Extract the (X, Y) coordinate from the center of the cell holding the provided text.  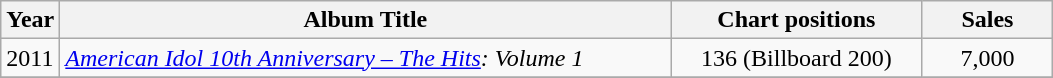
136 (Billboard 200) (796, 58)
Album Title (366, 20)
7,000 (988, 58)
Year (30, 20)
Sales (988, 20)
2011 (30, 58)
Chart positions (796, 20)
American Idol 10th Anniversary – The Hits: Volume 1 (366, 58)
